Return the (X, Y) coordinate for the center point of the cell that contains the specified text.  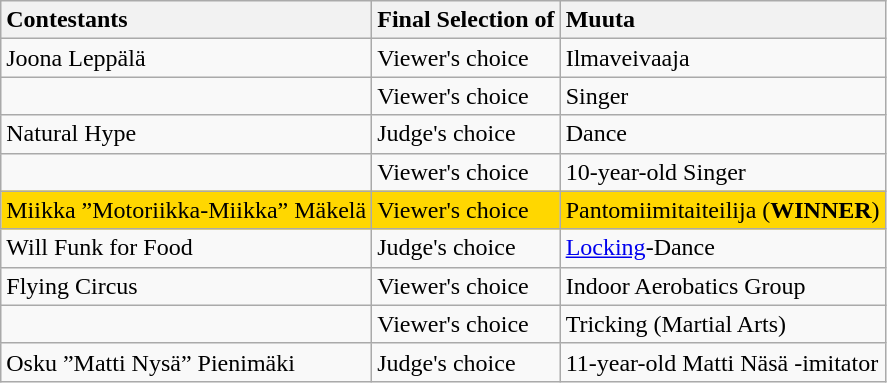
Miikka ”Motoriikka-Miikka” Mäkelä (186, 210)
Final Selection of (466, 20)
Locking-Dance (722, 248)
Tricking (Martial Arts) (722, 324)
Joona Leppälä (186, 58)
Natural Hype (186, 134)
Will Funk for Food (186, 248)
Singer (722, 96)
Osku ”Matti Nysä” Pienimäki (186, 362)
Ilmaveivaaja (722, 58)
Muuta (722, 20)
Pantomiimitaiteilija (WINNER) (722, 210)
Dance (722, 134)
Contestants (186, 20)
Flying Circus (186, 286)
Indoor Aerobatics Group (722, 286)
10-year-old Singer (722, 172)
11-year-old Matti Näsä -imitator (722, 362)
